Identify which cell holds the provided text, then report its (X, Y) central coordinate. 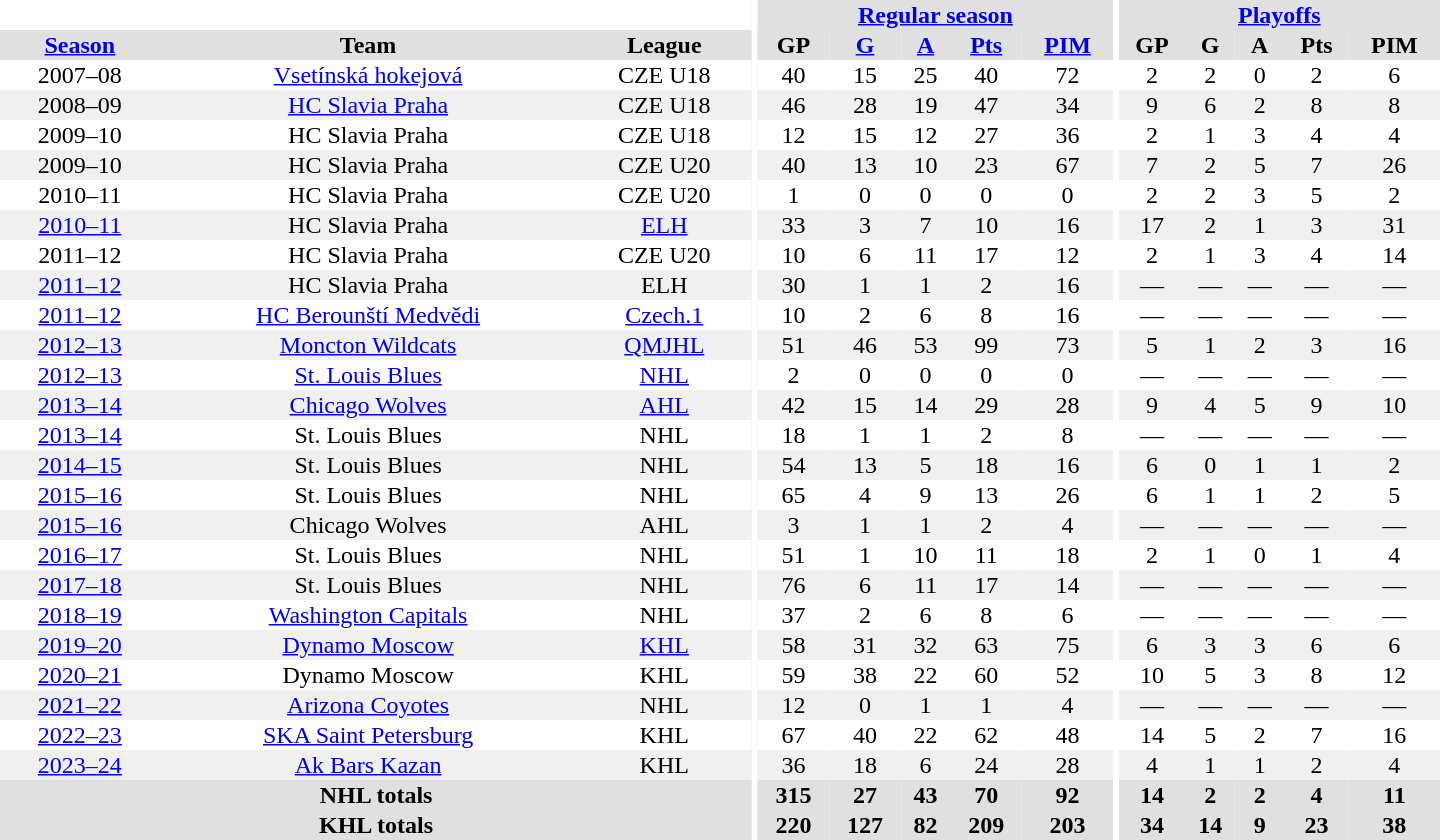
65 (794, 495)
2007–08 (80, 75)
KHL totals (376, 825)
59 (794, 675)
Team (368, 45)
33 (794, 225)
52 (1068, 675)
42 (794, 405)
29 (986, 405)
53 (926, 345)
24 (986, 765)
Regular season (936, 15)
99 (986, 345)
32 (926, 645)
60 (986, 675)
Playoffs (1280, 15)
25 (926, 75)
2022–23 (80, 735)
48 (1068, 735)
HC Berounští Medvědi (368, 315)
43 (926, 795)
Moncton Wildcats (368, 345)
82 (926, 825)
315 (794, 795)
19 (926, 105)
NHL totals (376, 795)
209 (986, 825)
2019–20 (80, 645)
2020–21 (80, 675)
2018–19 (80, 615)
Arizona Coyotes (368, 705)
Washington Capitals (368, 615)
2008–09 (80, 105)
2014–15 (80, 465)
37 (794, 615)
73 (1068, 345)
58 (794, 645)
92 (1068, 795)
QMJHL (664, 345)
72 (1068, 75)
127 (865, 825)
Season (80, 45)
2021–22 (80, 705)
Vsetínská hokejová (368, 75)
54 (794, 465)
220 (794, 825)
76 (794, 585)
75 (1068, 645)
2016–17 (80, 555)
203 (1068, 825)
2017–18 (80, 585)
62 (986, 735)
League (664, 45)
2023–24 (80, 765)
47 (986, 105)
Czech.1 (664, 315)
70 (986, 795)
Ak Bars Kazan (368, 765)
30 (794, 285)
SKA Saint Petersburg (368, 735)
63 (986, 645)
